Locate the cell with the specified text and output its (X, Y) center coordinate. 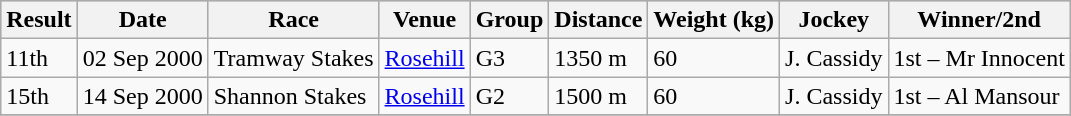
Date (142, 20)
G2 (510, 96)
1350 m (598, 58)
Shannon Stakes (294, 96)
Group (510, 20)
Result (39, 20)
Jockey (834, 20)
Race (294, 20)
11th (39, 58)
Distance (598, 20)
14 Sep 2000 (142, 96)
02 Sep 2000 (142, 58)
G3 (510, 58)
Weight (kg) (714, 20)
Venue (424, 20)
Tramway Stakes (294, 58)
1st – Mr Innocent (979, 58)
Winner/2nd (979, 20)
1500 m (598, 96)
1st – Al Mansour (979, 96)
15th (39, 96)
